Output the (x, y) coordinate of the center of the cell containing the given text.  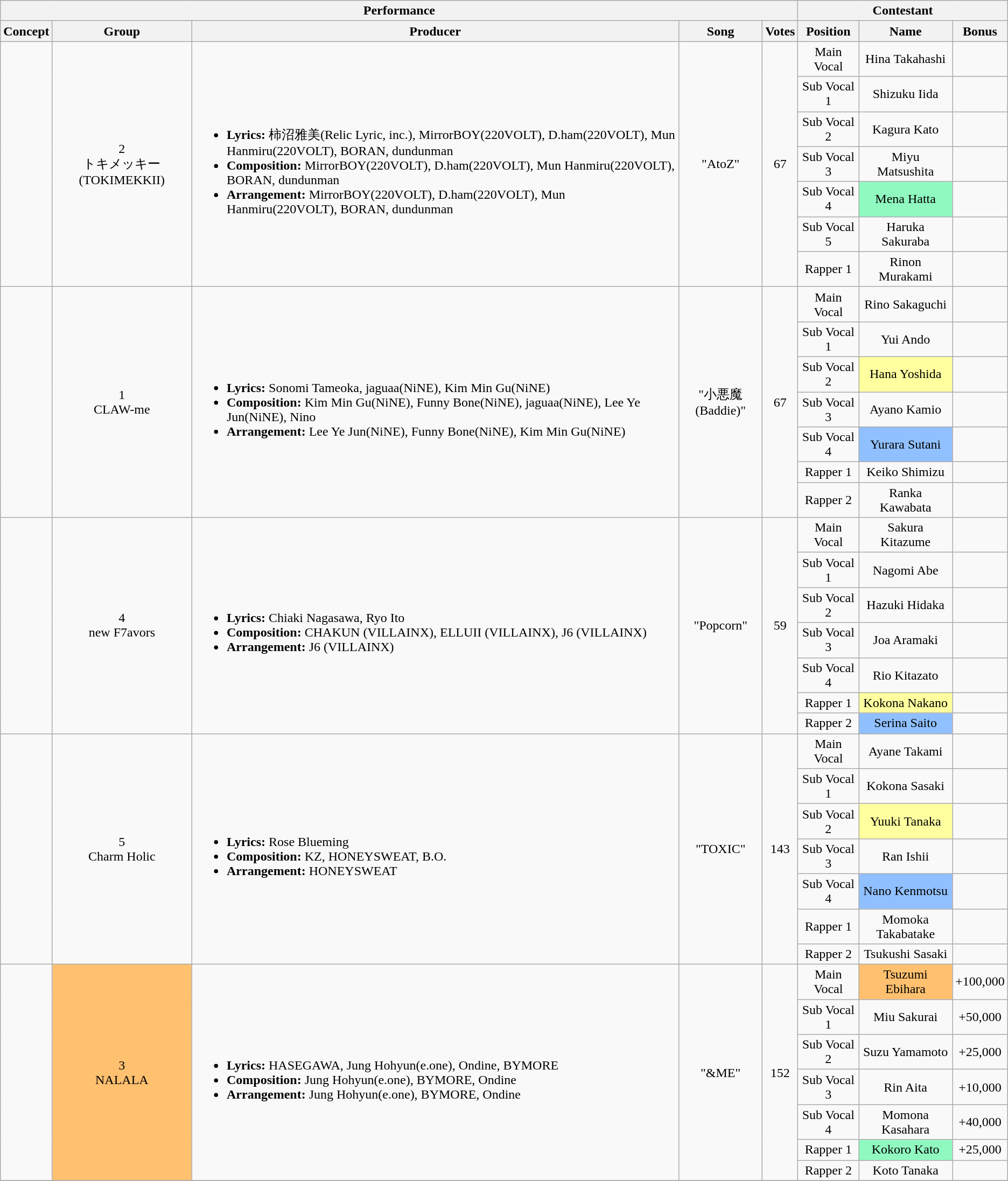
Momoka Takabatake (906, 926)
Sub Vocal 5 (828, 234)
Rin Aita (906, 1087)
+50,000 (980, 1017)
Kagura Kato (906, 129)
Koto Tanaka (906, 1170)
Performance (400, 11)
"小悪魔(Baddie)" (720, 402)
Contestant (902, 11)
Keiko Shimizu (906, 472)
"Popcorn" (720, 626)
Serina Saito (906, 723)
Hana Yoshida (906, 374)
"&ME" (720, 1073)
Miu Sakurai (906, 1017)
"TOXIC" (720, 849)
Mena Hatta (906, 199)
Miyu Matsushita (906, 164)
Haruka Sakuraba (906, 234)
5Charm Holic (122, 849)
Name (906, 31)
Yui Ando (906, 339)
Rino Sakaguchi (906, 304)
Votes (780, 31)
Position (828, 31)
Lyrics: Chiaki Nagasawa, Ryo ItoComposition: CHAKUN (VILLAINX), ELLUII (VILLAINX), J6 (VILLAINX)Arrangement: J6 (VILLAINX) (435, 626)
Nano Kenmotsu (906, 891)
59 (780, 626)
Nagomi Abe (906, 570)
Rinon Murakami (906, 269)
Joa Aramaki (906, 640)
"AtoZ" (720, 164)
Ayane Takami (906, 751)
Ran Ishii (906, 856)
Kokona Nakano (906, 703)
Ayano Kamio (906, 409)
Tsuzumi Ebihara (906, 982)
Hazuki Hidaka (906, 605)
Rio Kitazato (906, 675)
1CLAW-me (122, 402)
2トキメッキー (TOKIMEKKII) (122, 164)
143 (780, 849)
Yuuki Tanaka (906, 821)
Song (720, 31)
Kokoro Kato (906, 1150)
Ranka Kawabata (906, 500)
+100,000 (980, 982)
Bonus (980, 31)
Momona Kasahara (906, 1122)
3NALALA (122, 1073)
Producer (435, 31)
Sakura Kitazume (906, 535)
Suzu Yamamoto (906, 1052)
Yurara Sutani (906, 445)
Hina Takahashi (906, 59)
Lyrics: HASEGAWA, Jung Hohyun(e.one), Ondine, BYMOREComposition: Jung Hohyun(e.one), BYMORE, OndineArrangement: Jung Hohyun(e.one), BYMORE, Ondine (435, 1073)
Shizuku Iida (906, 94)
+10,000 (980, 1087)
152 (780, 1073)
Lyrics: Rose BluemingComposition: KZ, HONEYSWEAT, B.O.Arrangement: HONEYSWEAT (435, 849)
Tsukushi Sasaki (906, 954)
4new F7avors (122, 626)
Kokona Sasaki (906, 786)
+40,000 (980, 1122)
Group (122, 31)
Concept (26, 31)
